Search for the cell housing the specified text and yield its (X, Y) center coordinate. 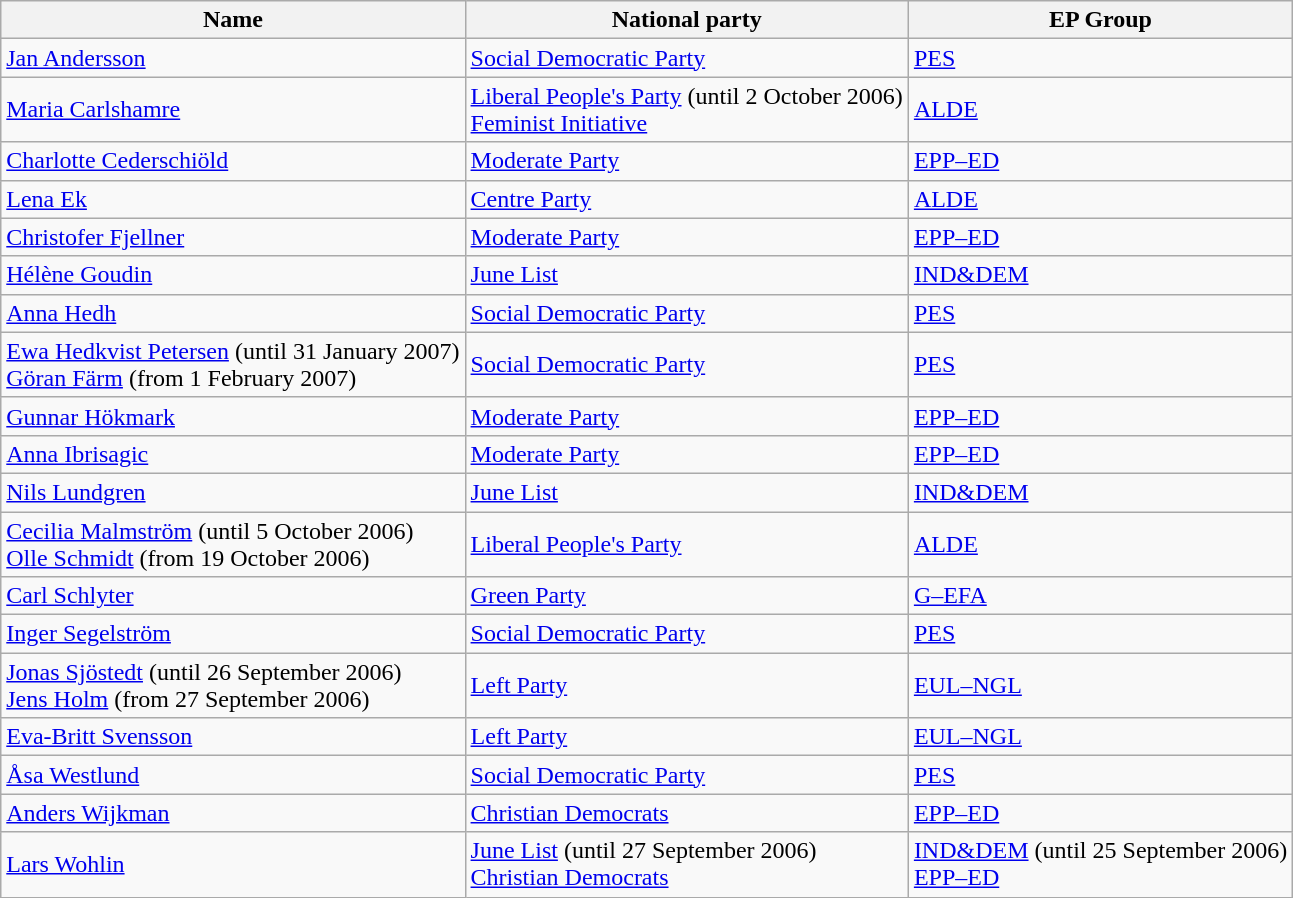
Maria Carlshamre (233, 110)
Centre Party (686, 199)
Ewa Hedkvist Petersen (until 31 January 2007)Göran Färm (from 1 February 2007) (233, 364)
Lars Wohlin (233, 864)
June List (until 27 September 2006) Christian Democrats (686, 864)
Åsa Westlund (233, 775)
Liberal People's Party (686, 544)
Charlotte Cederschiöld (233, 161)
Jonas Sjöstedt (until 26 September 2006)Jens Holm (from 27 September 2006) (233, 686)
Jan Andersson (233, 58)
Gunnar Hökmark (233, 416)
Inger Segelström (233, 634)
Eva-Britt Svensson (233, 737)
Christofer Fjellner (233, 237)
Hélène Goudin (233, 275)
National party (686, 20)
IND&DEM (until 25 September 2006) EPP–ED (1100, 864)
Christian Democrats (686, 813)
Liberal People's Party (until 2 October 2006) Feminist Initiative (686, 110)
Anders Wijkman (233, 813)
Nils Lundgren (233, 492)
Anna Hedh (233, 313)
Lena Ek (233, 199)
Green Party (686, 596)
G–EFA (1100, 596)
Cecilia Malmström (until 5 October 2006)Olle Schmidt (from 19 October 2006) (233, 544)
Anna Ibrisagic (233, 454)
Name (233, 20)
Carl Schlyter (233, 596)
EP Group (1100, 20)
